Detect which cell encompasses the target text, then output its [X, Y] center coordinate. 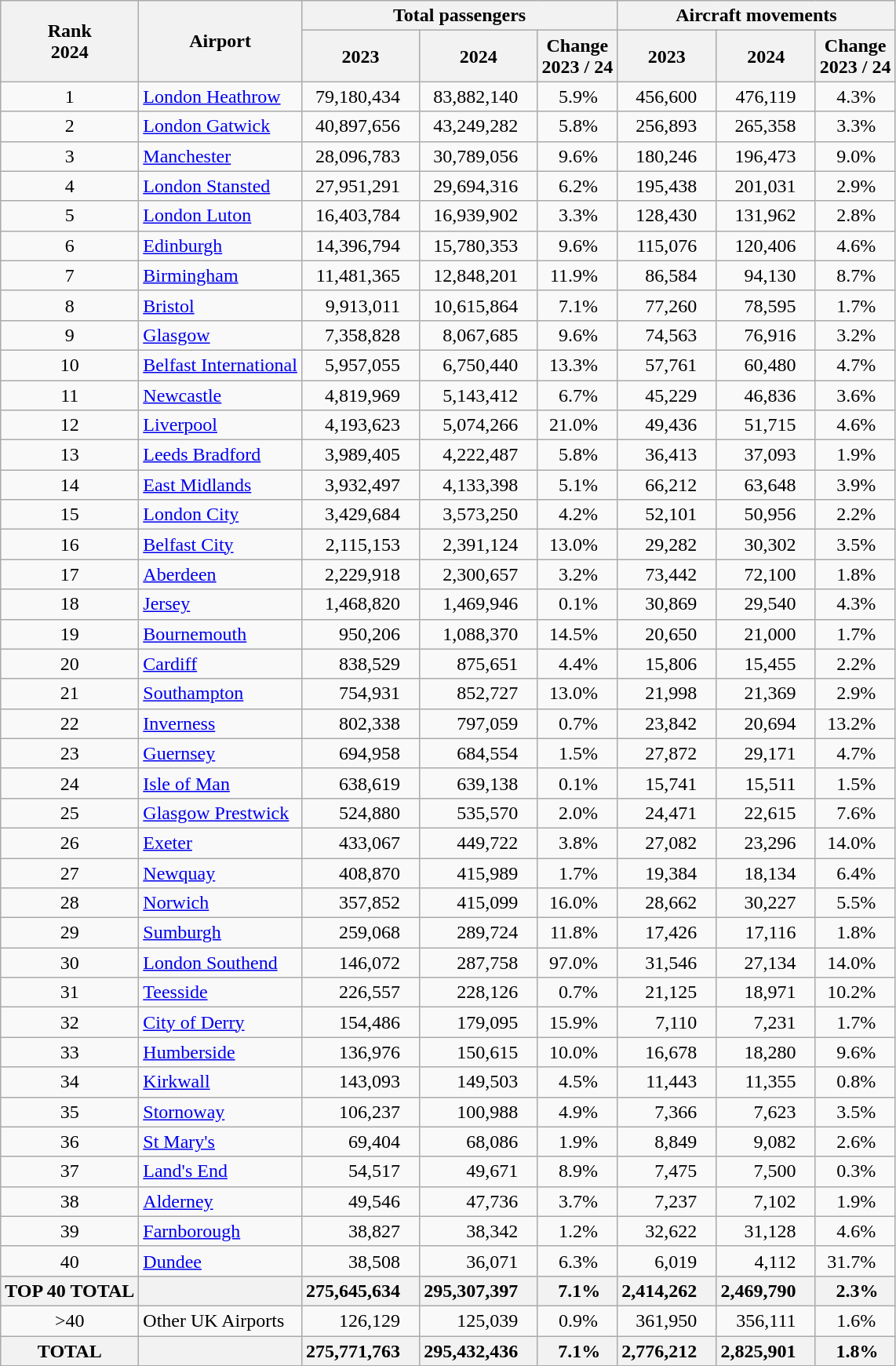
36,071 [479, 1261]
10.0% [577, 1052]
106,237 [360, 1112]
15 [70, 515]
Belfast International [220, 365]
19,384 [667, 873]
7,110 [667, 1022]
449,722 [479, 843]
2,414,262 [667, 1291]
131,962 [766, 216]
15,511 [766, 783]
456,600 [667, 97]
14 [70, 485]
London Luton [220, 216]
24 [70, 783]
38,342 [479, 1231]
38 [70, 1201]
Dundee [220, 1261]
16,403,784 [360, 216]
1,468,820 [360, 604]
Isle of Man [220, 783]
7.6% [855, 813]
802,338 [360, 723]
17 [70, 574]
0.3% [855, 1171]
146,072 [360, 963]
433,067 [360, 843]
7,623 [766, 1112]
15,780,353 [479, 246]
11.9% [577, 275]
Jersey [220, 604]
11,443 [667, 1082]
TOTAL [70, 1350]
31.7% [855, 1261]
295,307,397 [479, 1291]
150,615 [479, 1052]
Liverpool [220, 425]
16.0% [577, 903]
754,931 [360, 694]
49,671 [479, 1171]
29,171 [766, 753]
0.9% [577, 1320]
21.0% [577, 425]
17,116 [766, 933]
10.2% [855, 993]
Total passengers [459, 16]
Leeds Bradford [220, 455]
7,358,828 [360, 335]
30 [70, 963]
Manchester [220, 156]
196,473 [766, 156]
East Midlands [220, 485]
21,000 [766, 634]
Glasgow Prestwick [220, 813]
13 [70, 455]
20 [70, 664]
49,436 [667, 425]
46,836 [766, 395]
45,229 [667, 395]
30,302 [766, 545]
60,480 [766, 365]
180,246 [667, 156]
20,694 [766, 723]
11,481,365 [360, 275]
5.5% [855, 903]
27,872 [667, 753]
London Southend [220, 963]
28,096,783 [360, 156]
36 [70, 1142]
15.9% [577, 1022]
638,619 [360, 783]
50,956 [766, 515]
2.8% [855, 216]
6.4% [855, 873]
18,971 [766, 993]
31 [70, 993]
15,741 [667, 783]
535,570 [479, 813]
2,300,657 [479, 574]
18,280 [766, 1052]
195,438 [667, 186]
2 [70, 126]
9,913,011 [360, 305]
31,128 [766, 1231]
8,067,685 [479, 335]
63,648 [766, 485]
21,369 [766, 694]
256,893 [667, 126]
361,950 [667, 1320]
Alderney [220, 1201]
32 [70, 1022]
22 [70, 723]
6 [70, 246]
2,391,124 [479, 545]
43,249,282 [479, 126]
4.5% [577, 1082]
4,112 [766, 1261]
265,358 [766, 126]
47,736 [479, 1201]
London Stansted [220, 186]
5 [70, 216]
275,645,634 [360, 1291]
Edinburgh [220, 246]
2,776,212 [667, 1350]
18,134 [766, 873]
128,430 [667, 216]
London Heathrow [220, 97]
875,651 [479, 664]
Aberdeen [220, 574]
4,222,487 [479, 455]
Newcastle [220, 395]
30,869 [667, 604]
76,916 [766, 335]
74,563 [667, 335]
29,282 [667, 545]
32,622 [667, 1231]
29,694,316 [479, 186]
Sumburgh [220, 933]
Other UK Airports [220, 1320]
77,260 [667, 305]
125,039 [479, 1320]
7,500 [766, 1171]
136,976 [360, 1052]
21 [70, 694]
10,615,864 [479, 305]
4,133,398 [479, 485]
3.7% [577, 1201]
3,573,250 [479, 515]
4 [70, 186]
3,989,405 [360, 455]
38,508 [360, 1261]
Glasgow [220, 335]
21,125 [667, 993]
3.6% [855, 395]
14,396,794 [360, 246]
40,897,656 [360, 126]
2,825,901 [766, 1350]
London Gatwick [220, 126]
3,932,497 [360, 485]
22,615 [766, 813]
Bournemouth [220, 634]
City of Derry [220, 1022]
Land's End [220, 1171]
19 [70, 634]
408,870 [360, 873]
5,143,412 [479, 395]
7,102 [766, 1201]
7,366 [667, 1112]
29 [70, 933]
5.9% [577, 97]
5,957,055 [360, 365]
15,455 [766, 664]
3.9% [855, 485]
37,093 [766, 455]
6.2% [577, 186]
126,129 [360, 1320]
St Mary's [220, 1142]
79,180,434 [360, 97]
476,119 [766, 97]
23,296 [766, 843]
4,819,969 [360, 395]
524,880 [360, 813]
415,099 [479, 903]
684,554 [479, 753]
15,806 [667, 664]
Teesside [220, 993]
London City [220, 515]
2.0% [577, 813]
94,130 [766, 275]
29,540 [766, 604]
37 [70, 1171]
6.7% [577, 395]
68,086 [479, 1142]
11 [70, 395]
21,998 [667, 694]
36,413 [667, 455]
30,789,056 [479, 156]
16,939,902 [479, 216]
Rank2024 [70, 41]
72,100 [766, 574]
11.8% [577, 933]
415,989 [479, 873]
13.3% [577, 365]
7,475 [667, 1171]
52,101 [667, 515]
>40 [70, 1320]
12,848,201 [479, 275]
639,138 [479, 783]
2,469,790 [766, 1291]
838,529 [360, 664]
7,231 [766, 1022]
30,227 [766, 903]
179,095 [479, 1022]
97.0% [577, 963]
100,988 [479, 1112]
Southampton [220, 694]
26 [70, 843]
12 [70, 425]
2,229,918 [360, 574]
28 [70, 903]
201,031 [766, 186]
Birmingham [220, 275]
23 [70, 753]
18 [70, 604]
Farnborough [220, 1231]
20,650 [667, 634]
86,584 [667, 275]
6,750,440 [479, 365]
57,761 [667, 365]
694,958 [360, 753]
8,849 [667, 1142]
4.4% [577, 664]
115,076 [667, 246]
27,082 [667, 843]
226,557 [360, 993]
120,406 [766, 246]
33 [70, 1052]
8.9% [577, 1171]
228,126 [479, 993]
Stornoway [220, 1112]
797,059 [479, 723]
8 [70, 305]
3 [70, 156]
143,093 [360, 1082]
66,212 [667, 485]
356,111 [766, 1320]
852,727 [479, 694]
259,068 [360, 933]
9,082 [766, 1142]
4.9% [577, 1112]
0.8% [855, 1082]
14.5% [577, 634]
9 [70, 335]
10 [70, 365]
27,134 [766, 963]
Guernsey [220, 753]
54,517 [360, 1171]
69,404 [360, 1142]
TOP 40 TOTAL [70, 1291]
24,471 [667, 813]
4,193,623 [360, 425]
39 [70, 1231]
40 [70, 1261]
25 [70, 813]
Belfast City [220, 545]
73,442 [667, 574]
3.8% [577, 843]
1.6% [855, 1320]
1,088,370 [479, 634]
11,355 [766, 1082]
83,882,140 [479, 97]
5,074,266 [479, 425]
13.2% [855, 723]
295,432,436 [479, 1350]
17,426 [667, 933]
1,469,946 [479, 604]
31,546 [667, 963]
Airport [220, 41]
Exeter [220, 843]
154,486 [360, 1022]
4.2% [577, 515]
289,724 [479, 933]
51,715 [766, 425]
Inverness [220, 723]
34 [70, 1082]
27 [70, 873]
7,237 [667, 1201]
Cardiff [220, 664]
78,595 [766, 305]
16,678 [667, 1052]
8.7% [855, 275]
49,546 [360, 1201]
287,758 [479, 963]
Humberside [220, 1052]
23,842 [667, 723]
7 [70, 275]
16 [70, 545]
5.1% [577, 485]
3,429,684 [360, 515]
Norwich [220, 903]
Newquay [220, 873]
275,771,763 [360, 1350]
Aircraft movements [756, 16]
28,662 [667, 903]
2.3% [855, 1291]
357,852 [360, 903]
27,951,291 [360, 186]
6,019 [667, 1261]
6.3% [577, 1261]
149,503 [479, 1082]
2,115,153 [360, 545]
1 [70, 97]
9.0% [855, 156]
35 [70, 1112]
38,827 [360, 1231]
950,206 [360, 634]
Kirkwall [220, 1082]
1.2% [577, 1231]
Bristol [220, 305]
2.6% [855, 1142]
